Output the (x, y) coordinate of the center of the cell containing the given text.  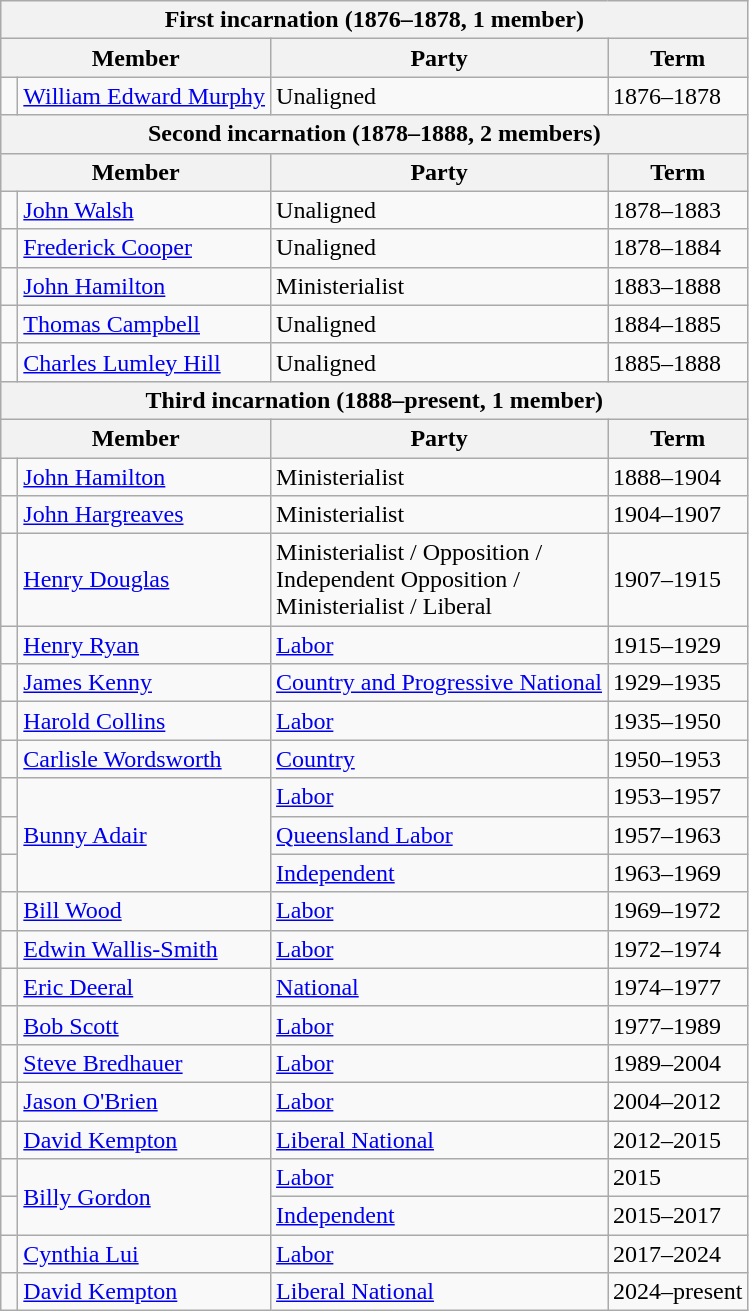
1972–1974 (678, 949)
1878–1884 (678, 248)
1885–1888 (678, 362)
1989–2004 (678, 1063)
1929–1935 (678, 683)
Henry Ryan (144, 645)
Thomas Campbell (144, 324)
1878–1883 (678, 210)
Ministerialist / Opposition /Independent Opposition /Ministerialist / Liberal (440, 580)
Charles Lumley Hill (144, 362)
2017–2024 (678, 1254)
1904–1907 (678, 515)
Frederick Cooper (144, 248)
2004–2012 (678, 1101)
1977–1989 (678, 1025)
1950–1953 (678, 759)
Bill Wood (144, 911)
2015–2017 (678, 1216)
James Kenny (144, 683)
Henry Douglas (144, 580)
1907–1915 (678, 580)
Cynthia Lui (144, 1254)
1969–1972 (678, 911)
1915–1929 (678, 645)
Bob Scott (144, 1025)
1888–1904 (678, 477)
Edwin Wallis-Smith (144, 949)
1953–1957 (678, 797)
Carlisle Wordsworth (144, 759)
2012–2015 (678, 1139)
1963–1969 (678, 873)
1957–1963 (678, 835)
Third incarnation (1888–present, 1 member) (374, 400)
John Walsh (144, 210)
National (440, 987)
Steve Bredhauer (144, 1063)
Country and Progressive National (440, 683)
Country (440, 759)
Jason O'Brien (144, 1101)
1974–1977 (678, 987)
William Edward Murphy (144, 96)
Second incarnation (1878–1888, 2 members) (374, 134)
Eric Deeral (144, 987)
John Hargreaves (144, 515)
Harold Collins (144, 721)
Billy Gordon (144, 1197)
1884–1885 (678, 324)
2024–present (678, 1292)
Queensland Labor (440, 835)
1883–1888 (678, 286)
Bunny Adair (144, 835)
2015 (678, 1178)
1876–1878 (678, 96)
First incarnation (1876–1878, 1 member) (374, 20)
1935–1950 (678, 721)
